Output the [x, y] coordinate of the center of the cell containing the given text.  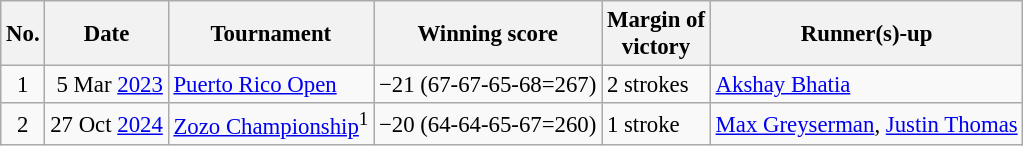
2 [23, 124]
Max Greyserman, Justin Thomas [866, 124]
Winning score [488, 34]
−20 (64-64-65-67=260) [488, 124]
Margin ofvictory [656, 34]
1 [23, 85]
Runner(s)-up [866, 34]
Tournament [271, 34]
1 stroke [656, 124]
No. [23, 34]
−21 (67-67-65-68=267) [488, 85]
2 strokes [656, 85]
Akshay Bhatia [866, 85]
27 Oct 2024 [106, 124]
Date [106, 34]
Zozo Championship1 [271, 124]
5 Mar 2023 [106, 85]
Puerto Rico Open [271, 85]
